From the cell containing the given text, extract its center point as (X, Y) coordinate. 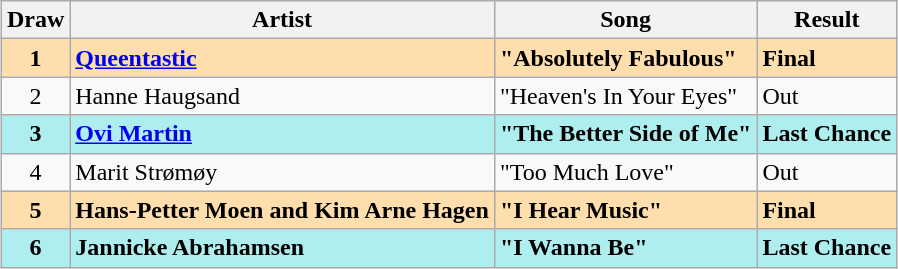
"I Wanna Be" (626, 248)
1 (35, 58)
3 (35, 134)
"Heaven's In Your Eyes" (626, 96)
6 (35, 248)
Jannicke Abrahamsen (282, 248)
"Absolutely Fabulous" (626, 58)
Hanne Haugsand (282, 96)
Marit Strømøy (282, 172)
Hans-Petter Moen and Kim Arne Hagen (282, 210)
2 (35, 96)
4 (35, 172)
Ovi Martin (282, 134)
"The Better Side of Me" (626, 134)
Result (827, 20)
Draw (35, 20)
"I Hear Music" (626, 210)
Song (626, 20)
5 (35, 210)
Artist (282, 20)
Queentastic (282, 58)
"Too Much Love" (626, 172)
